Search for the cell housing the specified text and yield its (x, y) center coordinate. 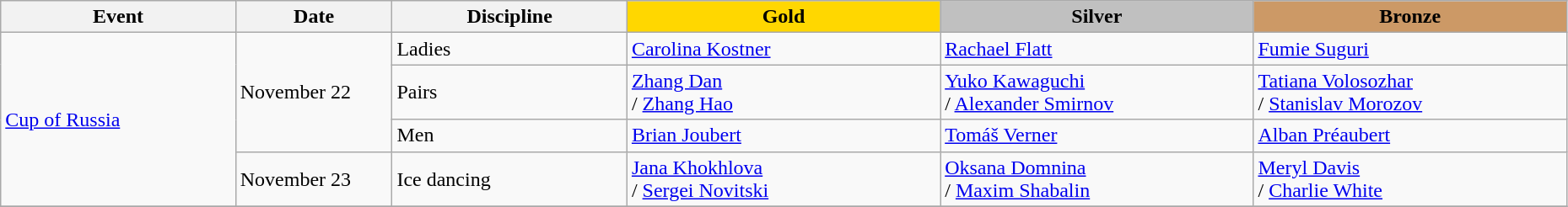
Ladies (509, 49)
Date (314, 17)
Tomáš Verner (1097, 135)
Tatiana Volosozhar / Stanislav Morozov (1410, 93)
Men (509, 135)
Brian Joubert (783, 135)
November 22 (314, 93)
Meryl Davis / Charlie White (1410, 178)
Bronze (1410, 17)
Yuko Kawaguchi / Alexander Smirnov (1097, 93)
Alban Préaubert (1410, 135)
Oksana Domnina / Maxim Shabalin (1097, 178)
November 23 (314, 178)
Carolina Kostner (783, 49)
Cup of Russia (118, 119)
Rachael Flatt (1097, 49)
Fumie Suguri (1410, 49)
Ice dancing (509, 178)
Gold (783, 17)
Discipline (509, 17)
Pairs (509, 93)
Jana Khokhlova / Sergei Novitski (783, 178)
Zhang Dan / Zhang Hao (783, 93)
Silver (1097, 17)
Event (118, 17)
